For the text-containing cell, return its midpoint in (x, y) coordinate format. 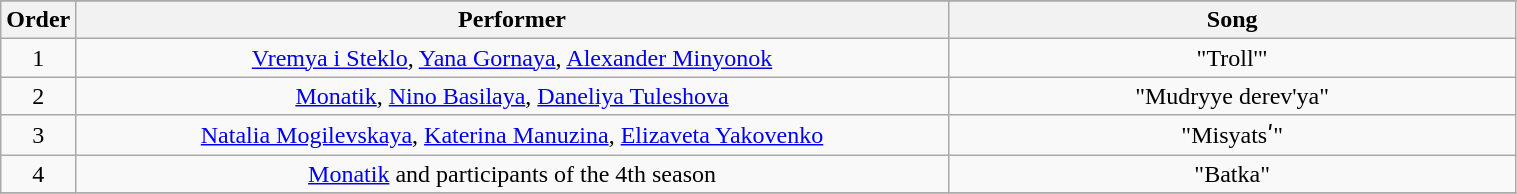
Natalia Mogilevskaya, Katerina Manuzina, Elizaveta Yakovenko (512, 135)
3 (38, 135)
"Troll'" (1232, 58)
"Mudryye derev'ya" (1232, 96)
Monatik, Nino Basilaya, Daneliya Tuleshova (512, 96)
4 (38, 173)
Song (1232, 20)
Monatik and participants of the 4th season (512, 173)
2 (38, 96)
Vremya i Steklo, Yana Gornaya, Alexander Minyonok (512, 58)
"Batka" (1232, 173)
1 (38, 58)
Performer (512, 20)
Order (38, 20)
"Misyatsʹ" (1232, 135)
